Determine the [X, Y] coordinate at the center of the cell enclosing the given text.  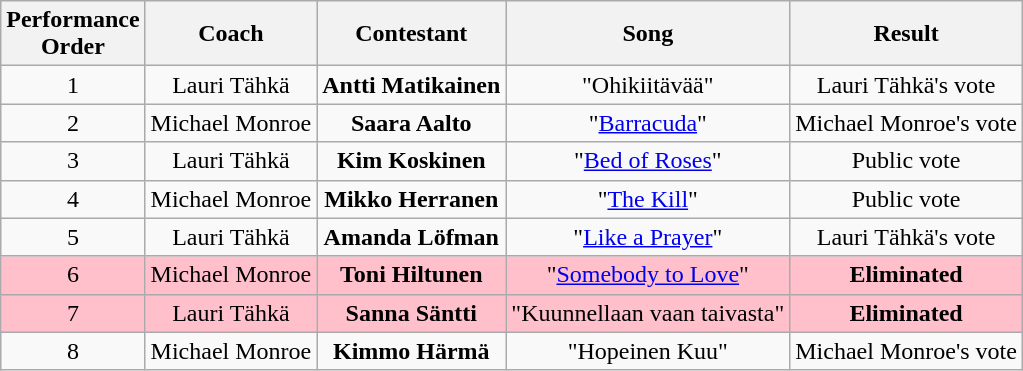
5 [73, 237]
4 [73, 199]
"Barracuda" [648, 123]
Contestant [412, 34]
Mikko Herranen [412, 199]
Kimmo Härmä [412, 351]
"The Kill" [648, 199]
"Bed of Roses" [648, 161]
"Kuunnellaan vaan taivasta" [648, 313]
Amanda Löfman [412, 237]
Coach [231, 34]
Sanna Säntti [412, 313]
Kim Koskinen [412, 161]
"Somebody to Love" [648, 275]
"Ohikiitävää" [648, 85]
7 [73, 313]
2 [73, 123]
Performance Order [73, 34]
Result [906, 34]
6 [73, 275]
Saara Aalto [412, 123]
"Hopeinen Kuu" [648, 351]
Toni Hiltunen [412, 275]
1 [73, 85]
"Like a Prayer" [648, 237]
Song [648, 34]
8 [73, 351]
Antti Matikainen [412, 85]
3 [73, 161]
